Provide the [x, y] coordinate of the cell's center where the given text is located.  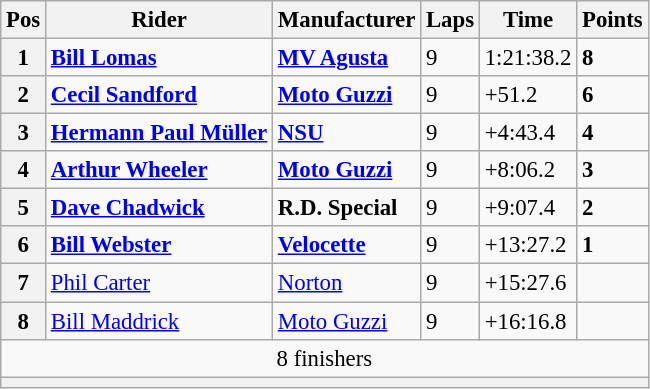
Laps [450, 20]
+8:06.2 [528, 170]
Bill Webster [160, 245]
7 [24, 283]
Cecil Sandford [160, 95]
Hermann Paul Müller [160, 133]
Arthur Wheeler [160, 170]
Velocette [347, 245]
Manufacturer [347, 20]
Bill Lomas [160, 58]
Dave Chadwick [160, 208]
Pos [24, 20]
R.D. Special [347, 208]
NSU [347, 133]
Rider [160, 20]
Bill Maddrick [160, 321]
MV Agusta [347, 58]
5 [24, 208]
1:21:38.2 [528, 58]
+15:27.6 [528, 283]
+4:43.4 [528, 133]
Phil Carter [160, 283]
+13:27.2 [528, 245]
+51.2 [528, 95]
+16:16.8 [528, 321]
Points [612, 20]
+9:07.4 [528, 208]
Norton [347, 283]
Time [528, 20]
8 finishers [324, 358]
